Locate the cell with the specified text and output its [x, y] center coordinate. 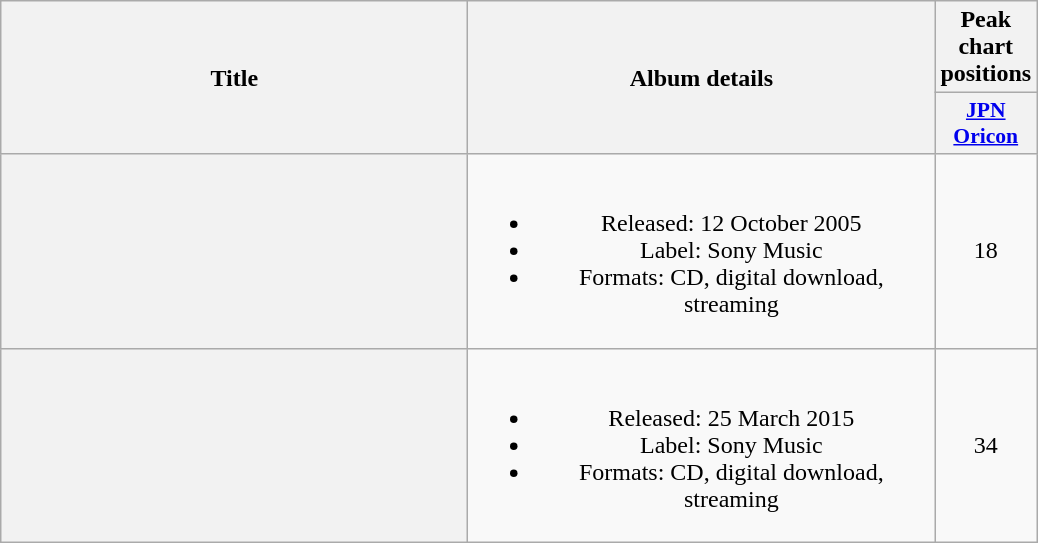
Album details [702, 78]
34 [986, 445]
Released: 12 October 2005Label: Sony MusicFormats: CD, digital download, streaming [702, 251]
JPNOricon [986, 124]
Released: 25 March 2015Label: Sony MusicFormats: CD, digital download, streaming [702, 445]
18 [986, 251]
Peak chart positions [986, 47]
Title [234, 78]
